Capture the cell that displays the provided text and extract its [x, y] central coordinate. 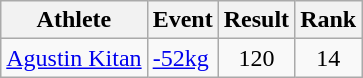
-52kg [182, 58]
Result [256, 20]
14 [328, 58]
Rank [328, 20]
120 [256, 58]
Event [182, 20]
Athlete [74, 20]
Agustin Kitan [74, 58]
